Return the [x, y] coordinate for the center point of the cell that contains the specified text.  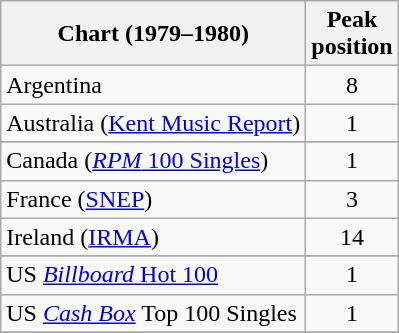
14 [352, 237]
8 [352, 85]
US Billboard Hot 100 [154, 275]
Argentina [154, 85]
US Cash Box Top 100 Singles [154, 313]
Ireland (IRMA) [154, 237]
3 [352, 199]
Canada (RPM 100 Singles) [154, 161]
Australia (Kent Music Report) [154, 123]
France (SNEP) [154, 199]
Chart (1979–1980) [154, 34]
Peakposition [352, 34]
